Locate the cell with the specified text and output its [x, y] center coordinate. 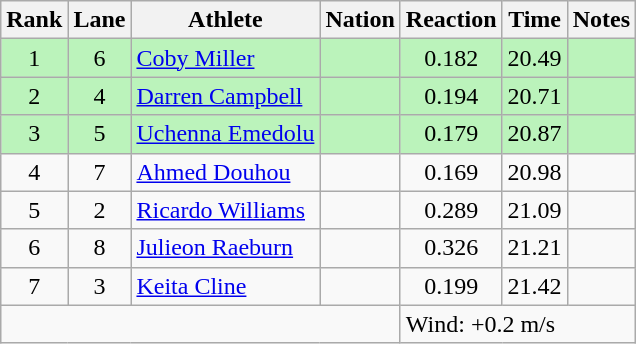
Ahmed Douhou [226, 172]
1 [34, 58]
Darren Campbell [226, 96]
Wind: +0.2 m/s [518, 324]
20.71 [534, 96]
21.42 [534, 286]
Uchenna Emedolu [226, 134]
0.326 [451, 248]
0.289 [451, 210]
21.21 [534, 248]
21.09 [534, 210]
Lane [100, 20]
0.179 [451, 134]
8 [100, 248]
Time [534, 20]
20.87 [534, 134]
Reaction [451, 20]
Nation [360, 20]
0.169 [451, 172]
Keita Cline [226, 286]
Notes [601, 20]
Julieon Raeburn [226, 248]
Athlete [226, 20]
Ricardo Williams [226, 210]
0.182 [451, 58]
20.98 [534, 172]
Rank [34, 20]
0.194 [451, 96]
Coby Miller [226, 58]
20.49 [534, 58]
0.199 [451, 286]
